Return [X, Y] of the center of cell containing provided text 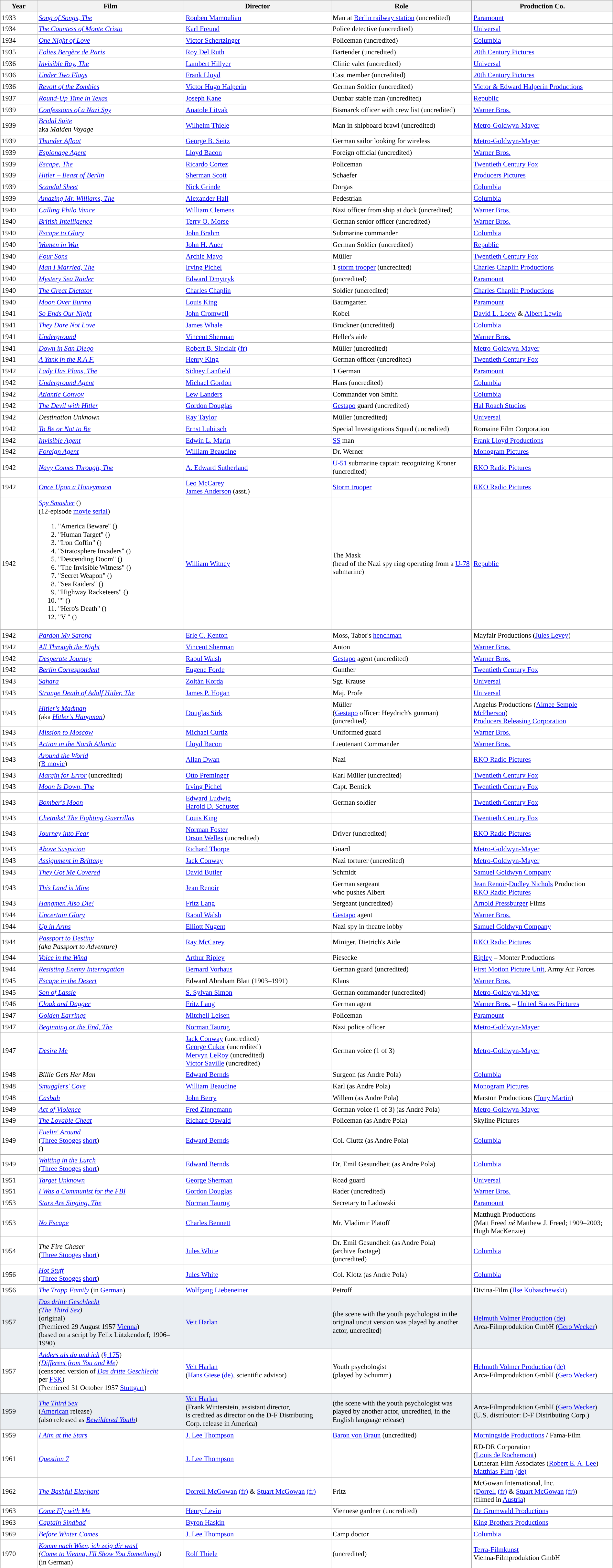
Navy Comes Through, The [111, 467]
Veit Harlan [257, 1322]
Nazi [402, 759]
Resisting Enemy Interrogation [111, 969]
Charles Chaplin [257, 291]
Lady Has Plans, The [111, 371]
Sergeant (uncredited) [402, 904]
Erle C. Kenton [257, 636]
Miniger, Dietrich's Aide [402, 942]
Scandal Sheet [111, 187]
German guard (uncredited) [402, 969]
Joseph Kane [257, 98]
Zoltán Korda [257, 682]
German commander (uncredited) [402, 992]
Nazi spy in theatre lobby [402, 927]
Billie Gets Her Man [111, 1075]
Invisible Agent [111, 440]
Round-Up Time in Texas [111, 98]
British Intelligence [111, 222]
Capt. Bentick [402, 787]
Mayfair Productions (Jules Levey) [542, 636]
Das dritte Geschlecht(The Third Sex)(original)(Premiered 29 August 1957 Vienna)(based on a script by Felix Lützkendorf; 1906–1990) [111, 1322]
Willem (as Andre Pola) [402, 1098]
Fred Zinnemann [257, 1109]
The Countess of Monte Cristo [111, 29]
Nick Grinde [257, 187]
Beginning or the End, The [111, 1027]
Special Investigations Squad (uncredited) [402, 429]
German sailor looking for wireless [402, 141]
Assignment in Brittany [111, 861]
A. Edward Sutherland [257, 467]
Lieutenant Commander [402, 744]
Song of Songs, The [111, 18]
Passport to Destiny(aka Passport to Adventure) [111, 942]
Michael Gordon [257, 383]
Mitchell Leisen [257, 1016]
Norman FosterOrson Welles (uncredited) [257, 834]
Viennese gardner (uncredited) [402, 1511]
U-51 submarine captain recognizing Kroner (uncredited) [402, 467]
Mr. Vladimir Platoff [402, 1223]
Film [111, 6]
Fuelin' Around(Three Stooges short)() [111, 1141]
The Lovable Cheat [111, 1121]
Moon Is Down, The [111, 787]
1970 [19, 1554]
Michael Curtiz [257, 733]
Nazi officer from ship at dock (uncredited) [402, 210]
Bartender (uncredited) [402, 52]
Piesecke [402, 958]
John Berry [257, 1098]
Four Sons [111, 256]
RD-DR Corporation(Louis de Rochemont)Lutheran Film Associates (Robert E. A. Lee)Matthias-Film (de) [542, 1459]
One Night of Love [111, 41]
Gunther [402, 670]
Col. Klotz (as Andre Pola) [402, 1275]
1961 [19, 1459]
I Aim at the Stars [111, 1436]
Hal Roach Studios [542, 406]
A Yank in the R.A.F. [111, 360]
Elliott Nugent [257, 927]
Waiting in the Lurch(Three Stooges short) [111, 1165]
German sergeantwho pushes Albert [402, 888]
German senior officer (uncredited) [402, 222]
Skyline Pictures [542, 1121]
Smugglers' Cove [111, 1086]
Driver (uncredited) [402, 834]
Dorgas [402, 187]
Jean Renoir-Dudley Nichols ProductionRKO Radio Pictures [542, 888]
Escape in the Desert [111, 981]
Cast member (uncredited) [402, 75]
Youth psychologist(played by Schumm) [402, 1371]
Edwin L. Marin [257, 440]
1937 [19, 98]
Journey into Fear [111, 834]
Frank Lloyd [257, 75]
Leo McCareyJames Anderson (asst.) [257, 487]
Baron von Braun (uncredited) [402, 1436]
Morningside Productions / Fama-Film [542, 1436]
Richard Oswald [257, 1121]
De Grumwald Productions [542, 1511]
German officer (uncredited) [402, 360]
Women in War [111, 245]
1962 [19, 1491]
Ricardo Cortez [257, 164]
George Sherman [257, 1180]
Terry O. Morse [257, 222]
Bomber's Moon [111, 803]
Allan Dwan [257, 759]
Voice in the Wind [111, 958]
1935 [19, 52]
Divina-Film (Ilse Kubaschewski) [542, 1290]
Desperate Journey [111, 659]
Producers Pictures [542, 175]
Otto Preminger [257, 775]
Golden Earrings [111, 1016]
Role [402, 6]
No Escape [111, 1223]
Edward Dmytryk [257, 279]
Wolfgang Liebeneiner [257, 1290]
The Third Sex(American release)(also released as Bewildered Youth) [111, 1411]
William Witney [257, 563]
McGowan International, Inc.(Dorrell (fr) & Stuart McGowan (fr))(filmed in Austria) [542, 1491]
Commander von Smith [402, 394]
Before Winter Comes [111, 1534]
Henry Levin [257, 1511]
Escape to Glory [111, 233]
They Got Me Covered [111, 873]
Jean Renoir [257, 888]
Uniformed guard [402, 733]
Revolt of the Zombies [111, 87]
Police detective (uncredited) [402, 29]
Camp doctor [402, 1534]
Pedestrian [402, 199]
Gestapo agent [402, 915]
Secretary to Ladowski [402, 1203]
(the scene with the youth psychologist was played by another actor, uncredited, in the English language release) [402, 1411]
King Brothers Productions [542, 1523]
SS man [402, 440]
Ernst Lubitsch [257, 429]
Underground [111, 337]
Come Fly with Me [111, 1511]
The Devil with Hitler [111, 406]
Baumgarten [402, 302]
(the scene with the youth psychologist in the original uncut version was played by another actor, uncredited) [402, 1322]
German agent [402, 1004]
Nazi police officer [402, 1027]
Heller's aide [402, 337]
Action in the North Atlantic [111, 744]
Müller [402, 256]
John H. Auer [257, 245]
Act of Violence [111, 1109]
Moss, Tabor's henchman [402, 636]
Romaine Film Corporation [542, 429]
Once Upon a Honeymoon [111, 487]
S. Sylvan Simon [257, 992]
Up in Arms [111, 927]
Angelus Productions (Aimee Semple McPherson)Producers Releasing Corporation [542, 713]
John Brahm [257, 233]
Under Two Flags [111, 75]
Frank Lloyd Productions [542, 440]
Dr. Emil Gesundheit (as Andre Pola)(archive footage)(uncredited) [402, 1251]
Matthugh Productions(Matt Freed né Matthew J. Freed; 1909–2003;Hugh MacKenzie) [542, 1223]
Anatole Litvak [257, 110]
Alexander Hall [257, 199]
German soldier [402, 803]
Archie Mayo [257, 256]
Year [19, 6]
Arnold Pressburger Films [542, 904]
Down in San Diego [111, 348]
Rader (uncredited) [402, 1192]
Arthur Ripley [257, 958]
Wilhelm Thiele [257, 125]
Invisible Ray, The [111, 64]
Hangmen Also Die! [111, 904]
Underground Agent [111, 383]
Director [257, 6]
Captain Sindbad [111, 1523]
Son of Lassie [111, 992]
Ray Taylor [257, 418]
Jack Conway (uncredited)George Cukor (uncredited)Mervyn LeRoy (uncredited)Victor Saville (uncredited) [257, 1051]
Escape, The [111, 164]
Charles Bennett [257, 1223]
The Fire Chaser(Three Stooges short) [111, 1251]
Jack Conway [257, 861]
Around the World(B movie) [111, 759]
Atlantic Convoy [111, 394]
Pardon My Sarong [111, 636]
Victor Schertzinger [257, 41]
Victor & Edward Halperin Productions [542, 87]
William Clemens [257, 210]
James Whale [257, 325]
Question 7 [111, 1459]
Karl Müller (uncredited) [402, 775]
Kobel [402, 314]
To Be or Not to Be [111, 429]
Dorrell McGowan (fr) & Stuart McGowan (fr) [257, 1491]
The Trapp Family (in German) [111, 1290]
Strange Death of Adolf Hitler, The [111, 693]
Sidney Lanfield [257, 371]
Thunder Afloat [111, 141]
Bernard Vorhaus [257, 969]
Edward LudwigHarold D. Schuster [257, 803]
Ray McCarey [257, 942]
Dr. Werner [402, 452]
Clinic valet (uncredited) [402, 64]
Calling Philo Vance [111, 210]
Klaus [402, 981]
John Cromwell [257, 314]
1933 [19, 18]
Soldier (uncredited) [402, 291]
Destination Unknown [111, 418]
Bismarck officer with crew list (uncredited) [402, 110]
1 storm trooper (uncredited) [402, 268]
Folies Bergère de Paris [111, 52]
Robert B. Sinclair (fr) [257, 348]
Col. Cluttz (as Andre Pola) [402, 1141]
Dunbar stable man (uncredited) [402, 98]
Desire Me [111, 1051]
Arca-Filmproduktion GmbH (Gero Wecker)(U.S. distributor: D-F Distributing Corp.) [542, 1411]
Road guard [402, 1180]
The Great Dictator [111, 291]
Sahara [111, 682]
Karl Freund [257, 29]
Casbah [111, 1098]
1969 [19, 1534]
Victor Hugo Halperin [257, 87]
Müller(Gestapo officer: Heydrich's gunman)(uncredited) [402, 713]
Schaefer [402, 175]
George B. Seitz [257, 141]
Sherman Scott [257, 175]
Anders als du und ich (§ 175)(Different from You and Me)(censored version of Das dritte Geschlechtper FSK)(Premiered 31 October 1957 Stuttgart) [111, 1371]
James P. Hogan [257, 693]
Foreign Agent [111, 452]
They Dare Not Love [111, 325]
Anton [402, 647]
Moon Over Burma [111, 302]
The Bashful Elephant [111, 1491]
Amazing Mr. Williams, The [111, 199]
Target Unknown [111, 1180]
Karl (as Andre Pola) [402, 1086]
David L. Loew & Albert Lewin [542, 314]
Dr. Emil Gesundheit (as Andre Pola) [402, 1165]
Policeman (as Andre Pola) [402, 1121]
Hans (uncredited) [402, 383]
Maj. Profe [402, 693]
Surgeon (as Andre Pola) [402, 1075]
So Ends Our Night [111, 314]
Bridal Suiteaka Maiden Voyage [111, 125]
Berlin Correspondent [111, 670]
David Butler [257, 873]
Storm trooper [402, 487]
Man I Married, The [111, 268]
Man in shipboard brawl (uncredited) [402, 125]
Ripley – Monter Productions [542, 958]
Rouben Mamoulian [257, 18]
Espionage Agent [111, 153]
First Motion Picture Unit, Army Air Forces [542, 969]
Stars Are Singing, The [111, 1203]
Guard [402, 849]
Douglas Sirk [257, 713]
Fritz [402, 1491]
Production Co. [542, 6]
Bruckner (uncredited) [402, 325]
German voice (1 of 3) (as André Pola) [402, 1109]
Veit Harlan(Frank Winterstein, assistant director,is credited as director on the D-F Distributing Corp. release in America) [257, 1411]
Rolf Thiele [257, 1554]
Schmidt [402, 873]
Sgt. Krause [402, 682]
Henry King [257, 360]
Eugene Forde [257, 670]
Nazi torturer (uncredited) [402, 861]
Foreign official (uncredited) [402, 153]
Mission to Moscow [111, 733]
Margin for Error (uncredited) [111, 775]
Richard Thorpe [257, 849]
1954 [19, 1251]
Cloak and Dagger [111, 1004]
Veit Harlan(Hans Giese (de), scientific advisor) [257, 1371]
Uncertain Glory [111, 915]
Lew Landers [257, 394]
I Was a Communist for the FBI [111, 1192]
Komm nach Wien, ich zeig dir was!(Come to Vienna, I'll Show You Something!)(in German) [111, 1554]
German voice (1 of 3) [402, 1051]
Byron Haskin [257, 1523]
Confessions of a Nazi Spy [111, 110]
Policeman (uncredited) [402, 41]
Hitler's Madman(aka Hitler's Hangman) [111, 713]
Lambert Hillyer [257, 64]
1946 [19, 1004]
Marston Productions (Tony Martin) [542, 1098]
Terra-FilmkunstVienna-Filmproduktion GmbH [542, 1554]
Petroff [402, 1290]
Man at Berlin railway station (uncredited) [402, 18]
Warner Bros. – United States Pictures [542, 1004]
Edward Abraham Blatt (1903–1991) [257, 981]
Hot Stuff(Three Stooges short) [111, 1275]
Above Suspicion [111, 849]
Gestapo agent (uncredited) [402, 659]
Mystery Sea Raider [111, 279]
This Land is Mine [111, 888]
Chetniks! The Fighting Guerrillas [111, 818]
All Through the Night [111, 647]
Submarine commander [402, 233]
Hitler – Beast of Berlin [111, 175]
1 German [402, 371]
Gestapo guard (uncredited) [402, 406]
Roy Del Ruth [257, 52]
The Mask(head of the Nazi spy ring operating from a U-78 submarine) [402, 563]
